Pinpoint the cell where the given text exists, returning its [X, Y] midpoint coordinate. 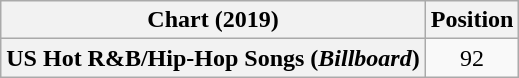
92 [472, 58]
Chart (2019) [213, 20]
Position [472, 20]
US Hot R&B/Hip-Hop Songs (Billboard) [213, 58]
